Provide the [X, Y] coordinate of the cell's center where the given text is located.  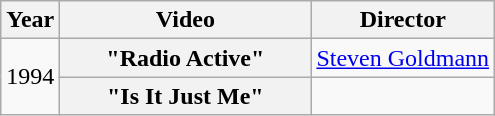
Year [30, 20]
1994 [30, 77]
Steven Goldmann [403, 58]
"Radio Active" [186, 58]
Video [186, 20]
"Is It Just Me" [186, 96]
Director [403, 20]
